Extract the [X, Y] coordinate from the center of the cell holding the provided text.  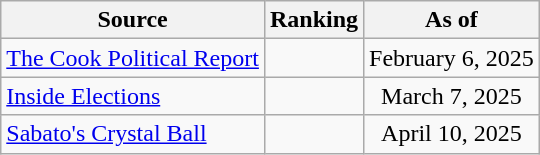
March 7, 2025 [452, 96]
As of [452, 20]
Ranking [314, 20]
Source [133, 20]
February 6, 2025 [452, 58]
April 10, 2025 [452, 134]
The Cook Political Report [133, 58]
Inside Elections [133, 96]
Sabato's Crystal Ball [133, 134]
